Output the [X, Y] coordinate of the center of the cell containing the given text.  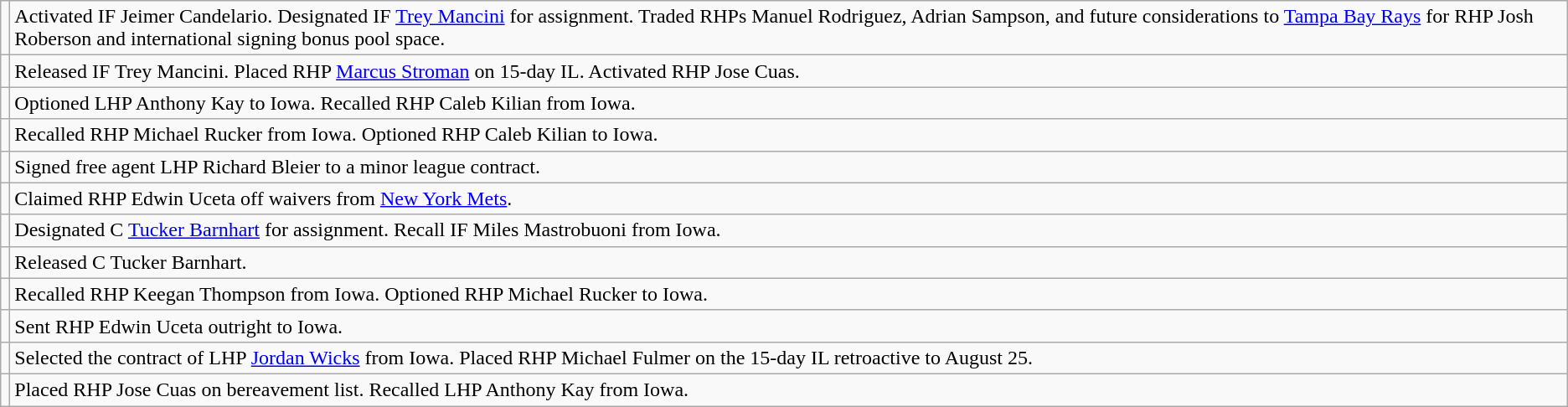
Recalled RHP Michael Rucker from Iowa. Optioned RHP Caleb Kilian to Iowa. [789, 135]
Sent RHP Edwin Uceta outright to Iowa. [789, 326]
Released C Tucker Barnhart. [789, 262]
Recalled RHP Keegan Thompson from Iowa. Optioned RHP Michael Rucker to Iowa. [789, 294]
Released IF Trey Mancini. Placed RHP Marcus Stroman on 15-day IL. Activated RHP Jose Cuas. [789, 71]
Signed free agent LHP Richard Bleier to a minor league contract. [789, 167]
Claimed RHP Edwin Uceta off waivers from New York Mets. [789, 198]
Selected the contract of LHP Jordan Wicks from Iowa. Placed RHP Michael Fulmer on the 15-day IL retroactive to August 25. [789, 358]
Optioned LHP Anthony Kay to Iowa. Recalled RHP Caleb Kilian from Iowa. [789, 103]
Placed RHP Jose Cuas on bereavement list. Recalled LHP Anthony Kay from Iowa. [789, 389]
Designated C Tucker Barnhart for assignment. Recall IF Miles Mastrobuoni from Iowa. [789, 230]
